For the text-containing cell, return its midpoint in (X, Y) coordinate format. 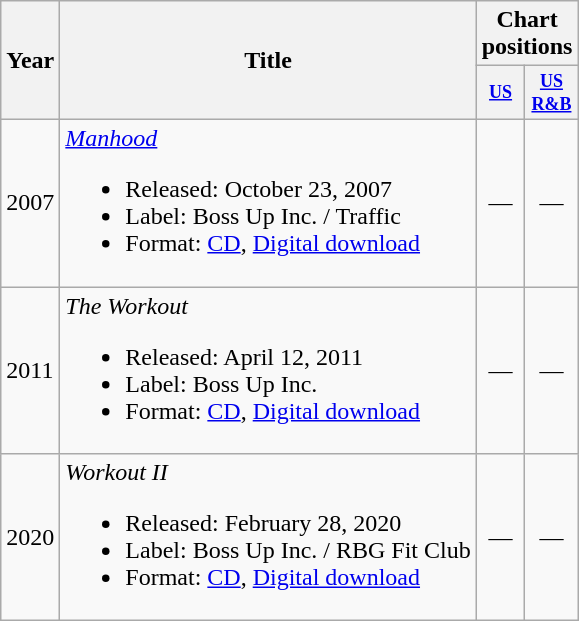
ManhoodReleased: October 23, 2007Label: Boss Up Inc. / TrafficFormat: CD, Digital download (268, 202)
US (500, 93)
2011 (30, 370)
Workout IIReleased: February 28, 2020Label: Boss Up Inc. / RBG Fit ClubFormat: CD, Digital download (268, 538)
2007 (30, 202)
US R&B (552, 93)
Chart positions (527, 34)
Title (268, 60)
2020 (30, 538)
The WorkoutReleased: April 12, 2011Label: Boss Up Inc.Format: CD, Digital download (268, 370)
Year (30, 60)
